Search for the cell housing the specified text and yield its [x, y] center coordinate. 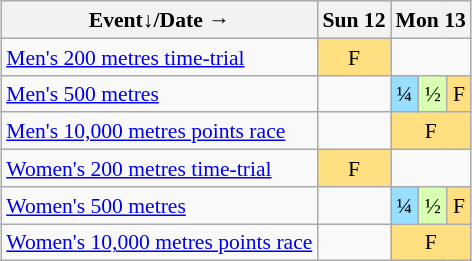
Mon 13 [431, 20]
Men's 10,000 metres points race [159, 130]
Women's 10,000 metres points race [159, 242]
Sun 12 [354, 20]
Women's 500 metres [159, 204]
Men's 500 metres [159, 94]
Event↓/Date → [159, 20]
Women's 200 metres time-trial [159, 168]
Men's 200 metres time-trial [159, 56]
